Provide the [x, y] coordinate of the cell's center where the given text is located.  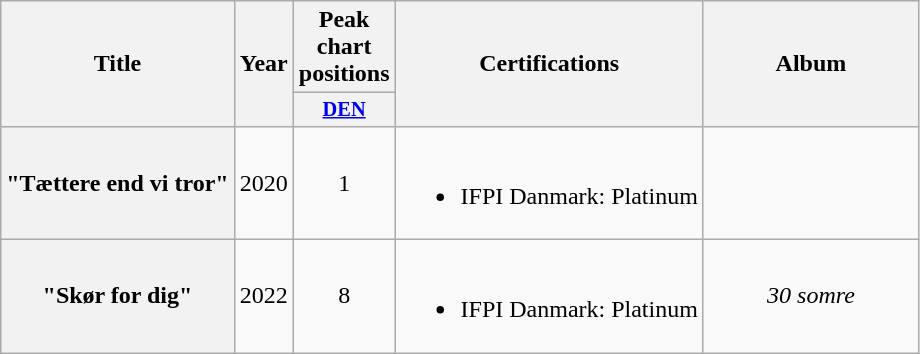
Year [264, 64]
2022 [264, 296]
Album [810, 64]
1 [344, 182]
Title [118, 64]
8 [344, 296]
"Skør for dig" [118, 296]
DEN [344, 110]
Certifications [549, 64]
30 somre [810, 296]
Peak chart positions [344, 47]
2020 [264, 182]
"Tættere end vi tror" [118, 182]
